Scan for the cell matching the given text and deliver its (X, Y) coordinate at center. 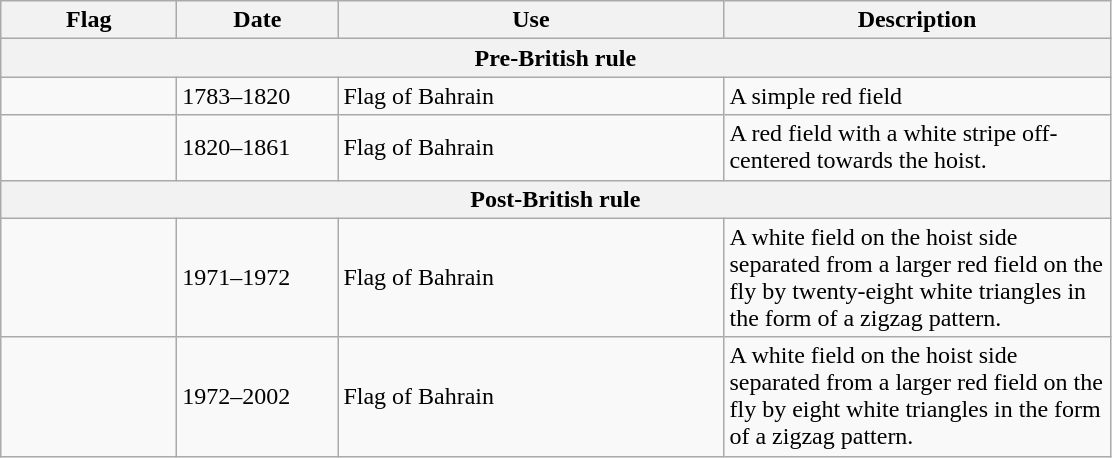
Description (917, 20)
A white field on the hoist side separated from a larger red field on the fly by twenty-eight white triangles in the form of a zigzag pattern. (917, 278)
Flag (89, 20)
1783–1820 (258, 96)
Use (531, 20)
1971–1972 (258, 278)
1972–2002 (258, 396)
A simple red field (917, 96)
Post-British rule (556, 199)
A red field with a white stripe off-centered towards the hoist. (917, 148)
Date (258, 20)
A white field on the hoist side separated from a larger red field on the fly by eight white triangles in the form of a zigzag pattern. (917, 396)
1820–1861 (258, 148)
Pre-British rule (556, 58)
